Extract the (X, Y) coordinate from the center of the cell holding the provided text.  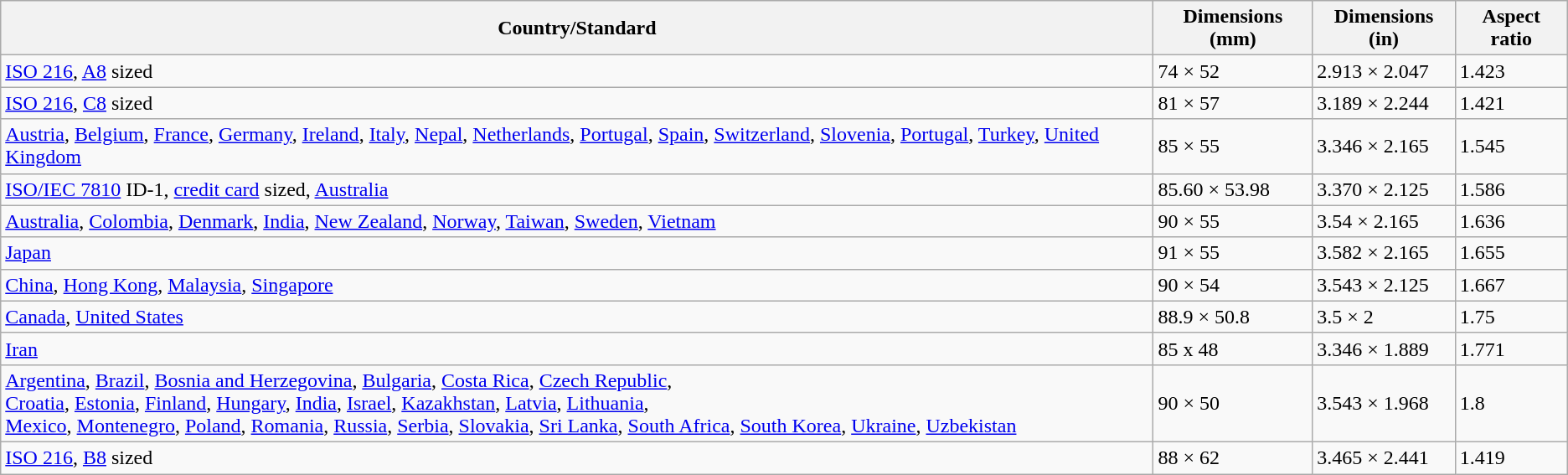
Japan (577, 253)
1.636 (1511, 221)
3.346 × 1.889 (1384, 349)
81 × 57 (1233, 103)
90 × 50 (1233, 403)
Country/Standard (577, 28)
3.465 × 2.441 (1384, 457)
1.771 (1511, 349)
3.370 × 2.125 (1384, 189)
85 × 55 (1233, 146)
Austria, Belgium, France, Germany, Ireland, Italy, Nepal, Netherlands, Portugal, Spain, Switzerland, Slovenia, Portugal, Turkey, United Kingdom (577, 146)
Aspect ratio (1511, 28)
91 × 55 (1233, 253)
China, Hong Kong, Malaysia, Singapore (577, 285)
3.346 × 2.165 (1384, 146)
Iran (577, 349)
1.545 (1511, 146)
1.655 (1511, 253)
ISO 216, A8 sized (577, 71)
3.582 × 2.165 (1384, 253)
3.543 × 2.125 (1384, 285)
88 × 62 (1233, 457)
2.913 × 2.047 (1384, 71)
3.543 × 1.968 (1384, 403)
3.189 × 2.244 (1384, 103)
85 x 48 (1233, 349)
1.586 (1511, 189)
1.667 (1511, 285)
90 × 55 (1233, 221)
90 × 54 (1233, 285)
1.8 (1511, 403)
3.54 × 2.165 (1384, 221)
Dimensions (in) (1384, 28)
1.423 (1511, 71)
ISO 216, B8 sized (577, 457)
ISO/IEC 7810 ID-1, credit card sized, Australia (577, 189)
Canada, United States (577, 317)
1.419 (1511, 457)
74 × 52 (1233, 71)
Dimensions (mm) (1233, 28)
3.5 × 2 (1384, 317)
85.60 × 53.98 (1233, 189)
Australia, Colombia, Denmark, India, New Zealand, Norway, Taiwan, Sweden, Vietnam (577, 221)
1.75 (1511, 317)
88.9 × 50.8 (1233, 317)
1.421 (1511, 103)
ISO 216, C8 sized (577, 103)
